Extract the [X, Y] coordinate from the center of the cell holding the provided text.  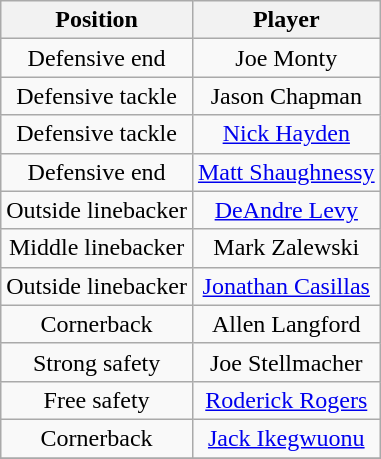
Middle linebacker [97, 248]
Jack Ikegwuonu [286, 438]
Nick Hayden [286, 134]
Allen Langford [286, 324]
Matt Shaughnessy [286, 172]
Strong safety [97, 362]
Joe Stellmacher [286, 362]
Jonathan Casillas [286, 286]
Position [97, 20]
Jason Chapman [286, 96]
Mark Zalewski [286, 248]
Player [286, 20]
DeAndre Levy [286, 210]
Roderick Rogers [286, 400]
Joe Monty [286, 58]
Free safety [97, 400]
